Return the [X, Y] coordinate for the center point of the cell that contains the specified text.  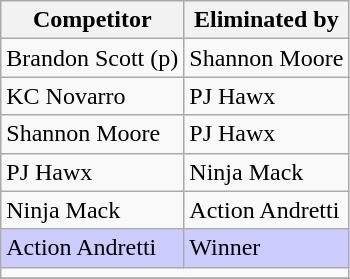
Competitor [92, 20]
Eliminated by [266, 20]
Brandon Scott (p) [92, 58]
KC Novarro [92, 96]
Winner [266, 248]
